Output the (x, y) coordinate of the center of the cell containing the given text.  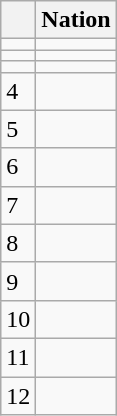
10 (18, 319)
5 (18, 129)
4 (18, 91)
Nation (76, 20)
7 (18, 205)
12 (18, 395)
9 (18, 281)
11 (18, 357)
6 (18, 167)
8 (18, 243)
